Locate the cell with the specified text and output its [x, y] center coordinate. 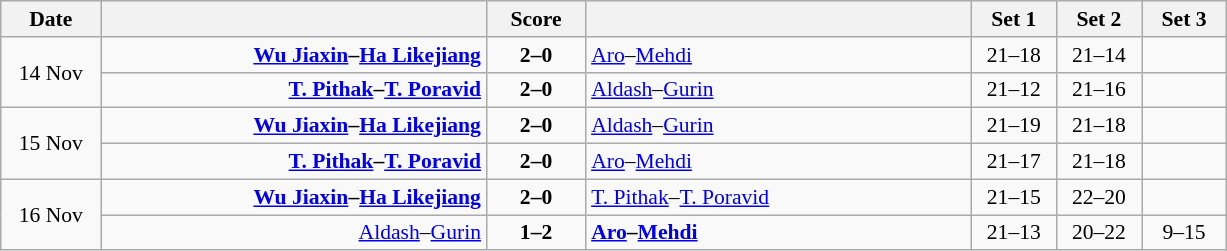
20–22 [1098, 233]
Date [51, 19]
Score [536, 19]
16 Nov [51, 214]
15 Nov [51, 144]
14 Nov [51, 72]
22–20 [1098, 197]
9–15 [1184, 233]
Set 2 [1098, 19]
1–2 [536, 233]
21–16 [1098, 90]
21–17 [1014, 162]
21–13 [1014, 233]
21–14 [1098, 55]
Set 1 [1014, 19]
21–12 [1014, 90]
21–19 [1014, 126]
Set 3 [1184, 19]
21–15 [1014, 197]
